Pinpoint the cell where the given text exists, returning its (x, y) midpoint coordinate. 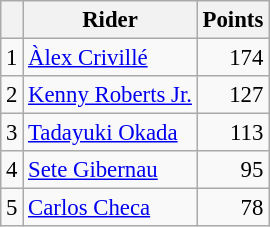
Àlex Crivillé (110, 58)
95 (232, 170)
4 (12, 170)
Points (232, 20)
174 (232, 58)
127 (232, 95)
113 (232, 133)
1 (12, 58)
Sete Gibernau (110, 170)
Kenny Roberts Jr. (110, 95)
78 (232, 208)
Rider (110, 20)
5 (12, 208)
2 (12, 95)
3 (12, 133)
Tadayuki Okada (110, 133)
Carlos Checa (110, 208)
